Detect which cell encompasses the target text, then output its (x, y) center coordinate. 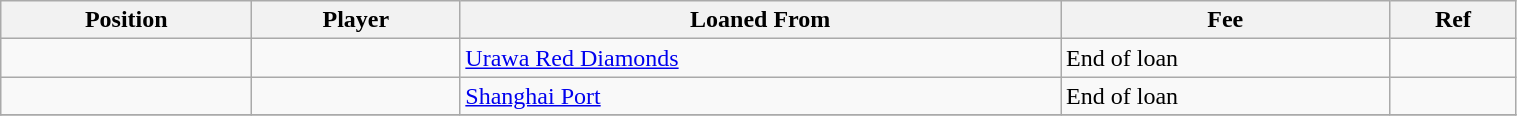
Position (126, 20)
Fee (1226, 20)
Player (356, 20)
Loaned From (760, 20)
Ref (1453, 20)
Shanghai Port (760, 96)
Urawa Red Diamonds (760, 58)
